Capture the cell that displays the provided text and extract its (x, y) central coordinate. 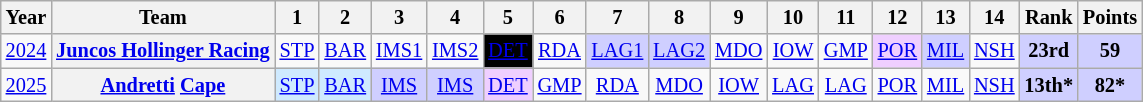
1 (298, 17)
LAG2 (679, 51)
Andretti Cape (162, 85)
LAG1 (617, 51)
10 (793, 17)
14 (994, 17)
4 (455, 17)
Year (26, 17)
11 (846, 17)
13th* (1049, 85)
9 (738, 17)
82* (1110, 85)
6 (560, 17)
8 (679, 17)
Juncos Hollinger Racing (162, 51)
2024 (26, 51)
Rank (1049, 17)
2 (345, 17)
Team (162, 17)
3 (399, 17)
23rd (1049, 51)
IMS1 (399, 51)
7 (617, 17)
IMS2 (455, 51)
5 (508, 17)
Points (1110, 17)
13 (946, 17)
12 (898, 17)
2025 (26, 85)
59 (1110, 51)
